Capture the cell that displays the provided text and extract its [X, Y] central coordinate. 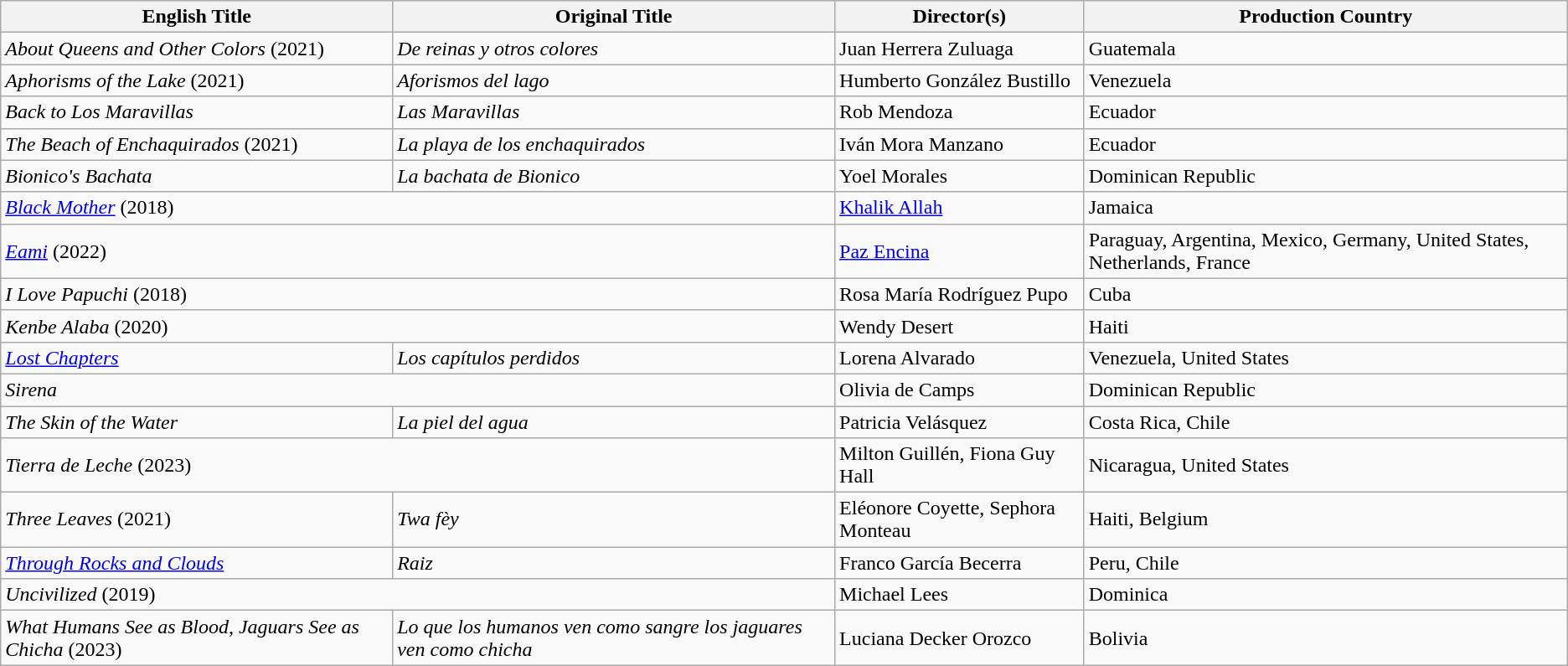
Humberto González Bustillo [960, 80]
Original Title [614, 17]
Aforismos del lago [614, 80]
Jamaica [1325, 208]
Lorena Alvarado [960, 358]
La playa de los enchaquirados [614, 144]
Juan Herrera Zuluaga [960, 49]
Paz Encina [960, 251]
Director(s) [960, 17]
Patricia Velásquez [960, 421]
Venezuela [1325, 80]
Los capítulos perdidos [614, 358]
Iván Mora Manzano [960, 144]
Franco García Becerra [960, 563]
Sirena [418, 390]
Three Leaves (2021) [197, 519]
Back to Los Maravillas [197, 112]
I Love Papuchi (2018) [418, 294]
Rob Mendoza [960, 112]
Haiti [1325, 326]
Peru, Chile [1325, 563]
La bachata de Bionico [614, 176]
Wendy Desert [960, 326]
Luciana Decker Orozco [960, 638]
Khalik Allah [960, 208]
Guatemala [1325, 49]
Costa Rica, Chile [1325, 421]
Twa fèy [614, 519]
English Title [197, 17]
Haiti, Belgium [1325, 519]
About Queens and Other Colors (2021) [197, 49]
The Beach of Enchaquirados (2021) [197, 144]
Production Country [1325, 17]
Tierra de Leche (2023) [418, 466]
Dominica [1325, 595]
Aphorisms of the Lake (2021) [197, 80]
Paraguay, Argentina, Mexico, Germany, United States, Netherlands, France [1325, 251]
Raiz [614, 563]
What Humans See as Blood, Jaguars See as Chicha (2023) [197, 638]
Las Maravillas [614, 112]
Bionico's Bachata [197, 176]
Nicaragua, United States [1325, 466]
Cuba [1325, 294]
Uncivilized (2019) [418, 595]
The Skin of the Water [197, 421]
Eléonore Coyette, Sephora Monteau [960, 519]
Black Mother (2018) [418, 208]
Olivia de Camps [960, 390]
Lost Chapters [197, 358]
Milton Guillén, Fiona Guy Hall [960, 466]
Yoel Morales [960, 176]
Bolivia [1325, 638]
Lo que los humanos ven como sangre los jaguares ven como chicha [614, 638]
Through Rocks and Clouds [197, 563]
La piel del agua [614, 421]
Eami (2022) [418, 251]
De reinas y otros colores [614, 49]
Venezuela, United States [1325, 358]
Rosa María Rodríguez Pupo [960, 294]
Michael Lees [960, 595]
Kenbe Alaba (2020) [418, 326]
